Pinpoint the cell where the given text exists, returning its [x, y] midpoint coordinate. 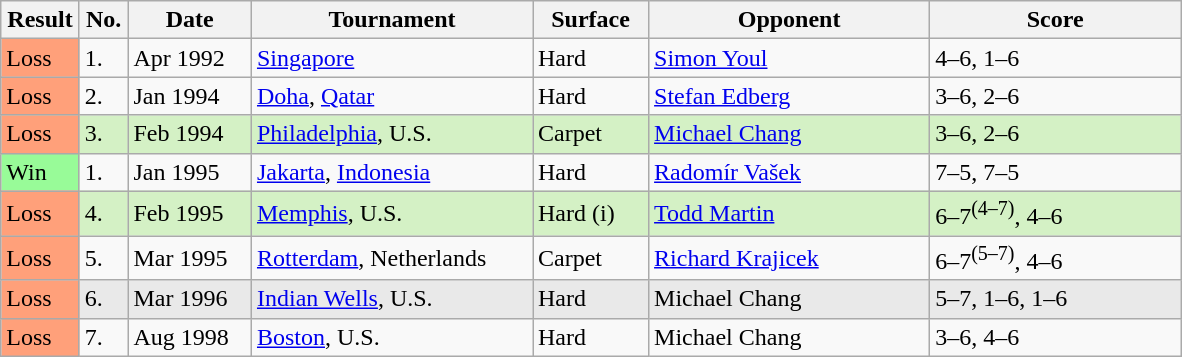
Feb 1995 [190, 214]
Doha, Qatar [392, 96]
Hard (i) [590, 214]
Win [40, 172]
Feb 1994 [190, 134]
Memphis, U.S. [392, 214]
Todd Martin [790, 214]
Indian Wells, U.S. [392, 299]
3. [104, 134]
Tournament [392, 20]
Simon Youl [790, 58]
Philadelphia, U.S. [392, 134]
2. [104, 96]
6–7(4–7), 4–6 [1056, 214]
Stefan Edberg [790, 96]
Jakarta, Indonesia [392, 172]
7. [104, 337]
5. [104, 258]
6–7(5–7), 4–6 [1056, 258]
3–6, 4–6 [1056, 337]
Score [1056, 20]
Surface [590, 20]
Boston, U.S. [392, 337]
5–7, 1–6, 1–6 [1056, 299]
Richard Krajicek [790, 258]
Mar 1996 [190, 299]
4–6, 1–6 [1056, 58]
Opponent [790, 20]
7–5, 7–5 [1056, 172]
Apr 1992 [190, 58]
Aug 1998 [190, 337]
4. [104, 214]
Jan 1994 [190, 96]
Result [40, 20]
Singapore [392, 58]
Radomír Vašek [790, 172]
No. [104, 20]
Mar 1995 [190, 258]
Jan 1995 [190, 172]
Date [190, 20]
6. [104, 299]
Rotterdam, Netherlands [392, 258]
